Capture the cell that displays the provided text and extract its (X, Y) central coordinate. 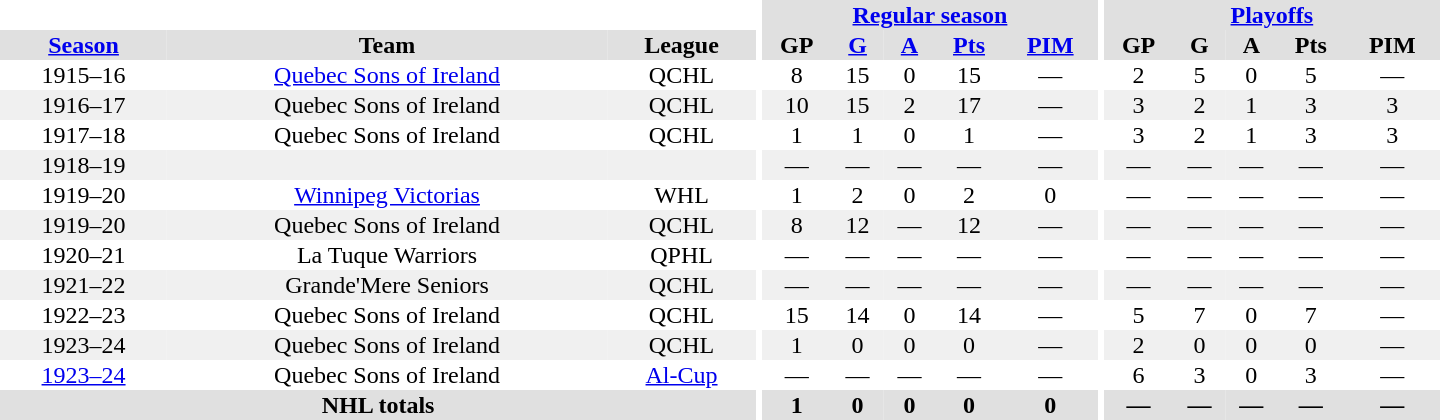
1918–19 (84, 165)
1921–22 (84, 285)
6 (1139, 375)
1922–23 (84, 315)
1920–21 (84, 255)
La Tuque Warriors (387, 255)
1915–16 (84, 75)
Playoffs (1272, 15)
League (682, 45)
NHL totals (378, 405)
1916–17 (84, 105)
Regular season (930, 15)
10 (797, 105)
WHL (682, 195)
Team (387, 45)
Al-Cup (682, 375)
Grande'Mere Seniors (387, 285)
1917–18 (84, 135)
17 (968, 105)
Season (84, 45)
QPHL (682, 255)
Winnipeg Victorias (387, 195)
